Pinpoint the cell where the given text exists, returning its (x, y) midpoint coordinate. 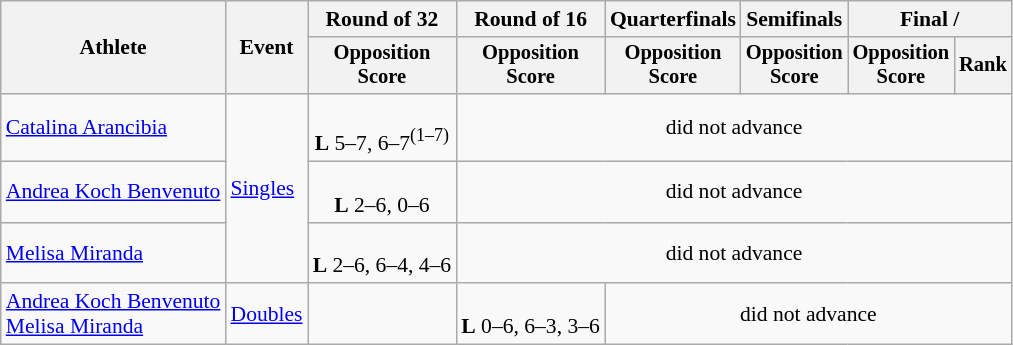
Rank (983, 66)
L 2–6, 0–6 (382, 192)
Andrea Koch BenvenutoMelisa Miranda (114, 314)
Event (266, 48)
Andrea Koch Benvenuto (114, 192)
Quarterfinals (673, 19)
Singles (266, 188)
L 0–6, 6–3, 3–6 (530, 314)
Melisa Miranda (114, 252)
Semifinals (794, 19)
Final / (930, 19)
Catalina Arancibia (114, 128)
Round of 16 (530, 19)
L 2–6, 6–4, 4–6 (382, 252)
Doubles (266, 314)
Athlete (114, 48)
L 5–7, 6–7(1–7) (382, 128)
Round of 32 (382, 19)
